Provide the (x, y) coordinate of the cell's center where the given text is located.  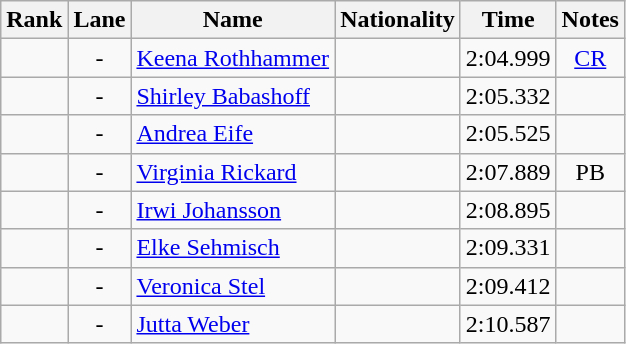
PB (590, 172)
Name (233, 20)
Shirley Babashoff (233, 96)
Jutta Weber (233, 324)
Veronica Stel (233, 286)
Andrea Eife (233, 134)
2:08.895 (508, 210)
2:09.412 (508, 286)
2:05.525 (508, 134)
2:09.331 (508, 248)
Rank (34, 20)
2:10.587 (508, 324)
CR (590, 58)
Notes (590, 20)
Keena Rothhammer (233, 58)
Elke Sehmisch (233, 248)
2:07.889 (508, 172)
Time (508, 20)
2:04.999 (508, 58)
Virginia Rickard (233, 172)
Nationality (398, 20)
Irwi Johansson (233, 210)
2:05.332 (508, 96)
Lane (100, 20)
